Locate the cell with the specified text and output its [x, y] center coordinate. 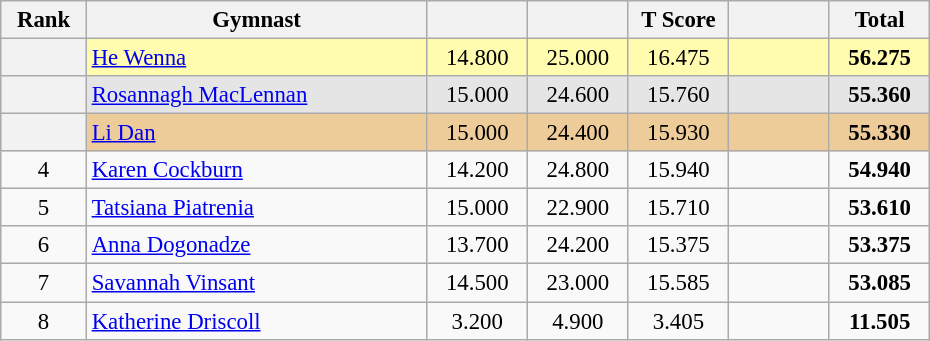
15.710 [678, 208]
Total [880, 20]
7 [44, 283]
11.505 [880, 321]
15.760 [678, 95]
14.200 [478, 170]
Savannah Vinsant [256, 283]
3.405 [678, 321]
15.375 [678, 245]
6 [44, 245]
25.000 [578, 58]
15.585 [678, 283]
Li Dan [256, 133]
13.700 [478, 245]
53.085 [880, 283]
23.000 [578, 283]
Rank [44, 20]
Karen Cockburn [256, 170]
15.930 [678, 133]
5 [44, 208]
15.940 [678, 170]
3.200 [478, 321]
He Wenna [256, 58]
53.610 [880, 208]
4.900 [578, 321]
14.500 [478, 283]
16.475 [678, 58]
8 [44, 321]
Rosannagh MacLennan [256, 95]
55.330 [880, 133]
24.600 [578, 95]
T Score [678, 20]
56.275 [880, 58]
Gymnast [256, 20]
55.360 [880, 95]
Katherine Driscoll [256, 321]
24.400 [578, 133]
4 [44, 170]
14.800 [478, 58]
Anna Dogonadze [256, 245]
24.200 [578, 245]
Tatsiana Piatrenia [256, 208]
54.940 [880, 170]
22.900 [578, 208]
24.800 [578, 170]
53.375 [880, 245]
